Return the (x, y) coordinate for the center point of the cell that contains the specified text.  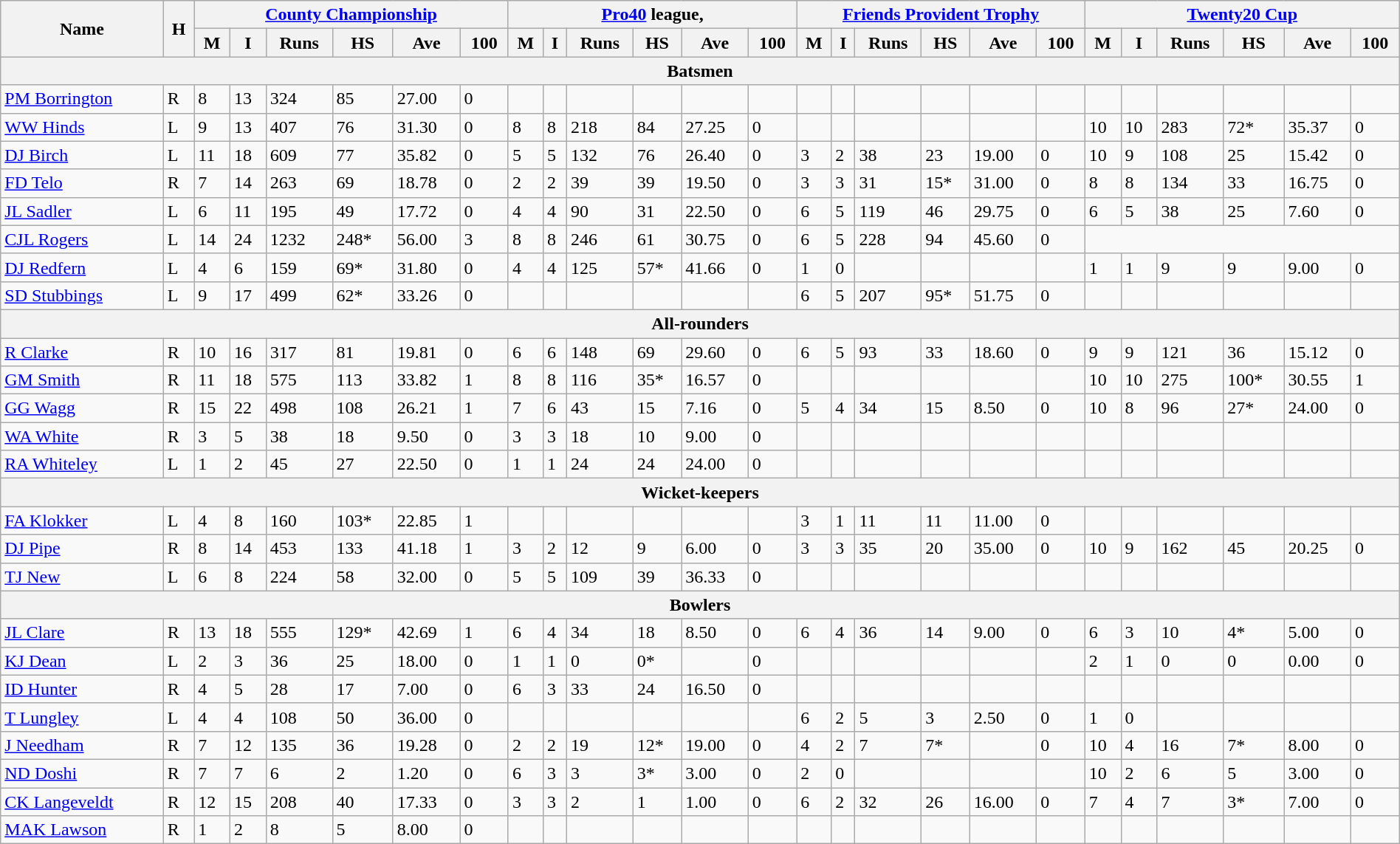
248* (363, 239)
DJ Redfern (83, 267)
119 (888, 211)
195 (299, 211)
132 (600, 155)
17.72 (427, 211)
ND Doshi (83, 773)
246 (600, 239)
162 (1190, 549)
ID Hunter (83, 689)
36.00 (427, 717)
WW Hinds (83, 127)
All-rounders (700, 323)
32.00 (427, 577)
9.50 (427, 436)
35* (657, 380)
20 (946, 549)
81 (363, 352)
42.69 (427, 633)
35 (888, 549)
31.80 (427, 267)
575 (299, 380)
407 (299, 127)
16.75 (1317, 183)
27.25 (715, 127)
129* (363, 633)
33.82 (427, 380)
58 (363, 577)
11.00 (1003, 521)
40 (363, 801)
JL Sadler (83, 211)
2.50 (1003, 717)
148 (600, 352)
72* (1254, 127)
H (179, 29)
555 (299, 633)
224 (299, 577)
22 (248, 408)
Pro40 league, (652, 15)
41.18 (427, 549)
J Needham (83, 745)
453 (299, 549)
DJ Pipe (83, 549)
19 (600, 745)
50 (363, 717)
26.40 (715, 155)
208 (299, 801)
CK Langeveldt (83, 801)
159 (299, 267)
15.42 (1317, 155)
16.57 (715, 380)
Wicket-keepers (700, 493)
317 (299, 352)
28 (299, 689)
51.75 (1003, 295)
36.33 (715, 577)
121 (1190, 352)
84 (657, 127)
17.33 (427, 801)
27.00 (427, 99)
125 (600, 267)
30.55 (1317, 380)
218 (600, 127)
16.00 (1003, 801)
15.12 (1317, 352)
20.25 (1317, 549)
29.60 (715, 352)
22.85 (427, 521)
DJ Birch (83, 155)
FD Telo (83, 183)
1.20 (427, 773)
18.60 (1003, 352)
19.81 (427, 352)
R Clarke (83, 352)
KJ Dean (83, 661)
31.30 (427, 127)
Friends Provident Trophy (941, 15)
100* (1254, 380)
134 (1190, 183)
MAK Lawson (83, 830)
62* (363, 295)
Name (83, 29)
1.00 (715, 801)
77 (363, 155)
6.00 (715, 549)
109 (600, 577)
61 (657, 239)
283 (1190, 127)
49 (363, 211)
RA Whiteley (83, 464)
GM Smith (83, 380)
207 (888, 295)
133 (363, 549)
93 (888, 352)
T Lungley (83, 717)
GG Wagg (83, 408)
26 (946, 801)
96 (1190, 408)
19.28 (427, 745)
WA White (83, 436)
160 (299, 521)
7.16 (715, 408)
27* (1254, 408)
19.50 (715, 183)
228 (888, 239)
30.75 (715, 239)
324 (299, 99)
113 (363, 380)
Bowlers (700, 605)
SD Stubbings (83, 295)
33.26 (427, 295)
0.00 (1317, 661)
41.66 (715, 267)
CJL Rogers (83, 239)
95* (946, 295)
PM Borrington (83, 99)
FA Klokker (83, 521)
29.75 (1003, 211)
609 (299, 155)
16.50 (715, 689)
499 (299, 295)
116 (600, 380)
35.00 (1003, 549)
135 (299, 745)
TJ New (83, 577)
57* (657, 267)
275 (1190, 380)
27 (363, 464)
18.78 (427, 183)
JL Clare (83, 633)
Twenty20 Cup (1242, 15)
5.00 (1317, 633)
County Championship (351, 15)
43 (600, 408)
69* (363, 267)
7.60 (1317, 211)
85 (363, 99)
90 (600, 211)
12* (657, 745)
263 (299, 183)
35.37 (1317, 127)
26.21 (427, 408)
4* (1254, 633)
45.60 (1003, 239)
56.00 (427, 239)
94 (946, 239)
1232 (299, 239)
18.00 (427, 661)
Batsmen (700, 71)
31.00 (1003, 183)
0* (657, 661)
103* (363, 521)
35.82 (427, 155)
498 (299, 408)
46 (946, 211)
32 (888, 801)
15* (946, 183)
23 (946, 155)
